Detect which cell encompasses the target text, then output its [X, Y] center coordinate. 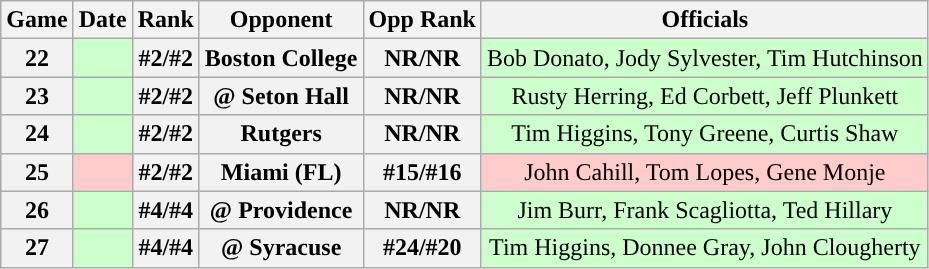
Rutgers [281, 134]
Date [102, 20]
Tim Higgins, Tony Greene, Curtis Shaw [704, 134]
Opponent [281, 20]
22 [37, 58]
Jim Burr, Frank Scagliotta, Ted Hillary [704, 210]
Bob Donato, Jody Sylvester, Tim Hutchinson [704, 58]
23 [37, 96]
Rusty Herring, Ed Corbett, Jeff Plunkett [704, 96]
25 [37, 172]
27 [37, 248]
John Cahill, Tom Lopes, Gene Monje [704, 172]
Boston College [281, 58]
Tim Higgins, Donnee Gray, John Clougherty [704, 248]
Opp Rank [422, 20]
Game [37, 20]
@ Seton Hall [281, 96]
24 [37, 134]
Officials [704, 20]
Rank [166, 20]
@ Syracuse [281, 248]
Miami (FL) [281, 172]
@ Providence [281, 210]
#24/#20 [422, 248]
26 [37, 210]
#15/#16 [422, 172]
